Provide the [x, y] coordinate of the cell's center where the given text is located.  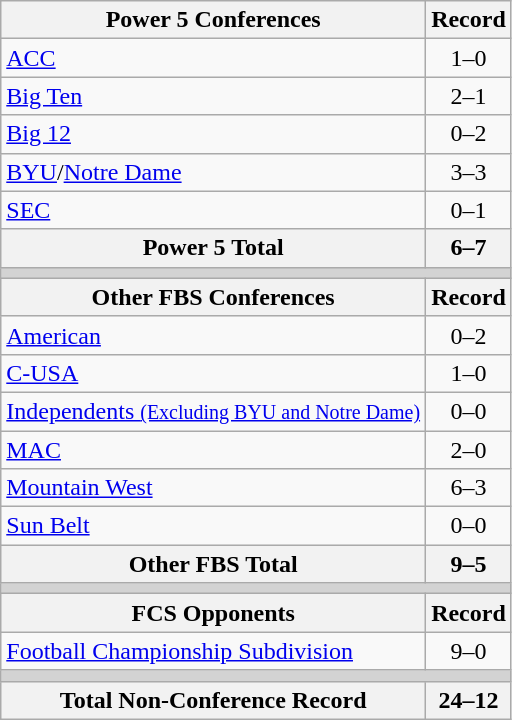
24–12 [469, 700]
Power 5 Total [214, 248]
Big 12 [214, 134]
Football Championship Subdivision [214, 651]
MAC [214, 449]
Other FBS Total [214, 564]
ACC [214, 58]
C-USA [214, 373]
0–1 [469, 210]
Total Non-Conference Record [214, 700]
2–0 [469, 449]
Other FBS Conferences [214, 297]
BYU/Notre Dame [214, 172]
3–3 [469, 172]
Sun Belt [214, 526]
Big Ten [214, 96]
American [214, 335]
FCS Opponents [214, 613]
9–5 [469, 564]
Independents (Excluding BYU and Notre Dame) [214, 411]
9–0 [469, 651]
SEC [214, 210]
Mountain West [214, 488]
2–1 [469, 96]
Power 5 Conferences [214, 20]
6–3 [469, 488]
6–7 [469, 248]
